Pinpoint the cell where the given text exists, returning its (X, Y) midpoint coordinate. 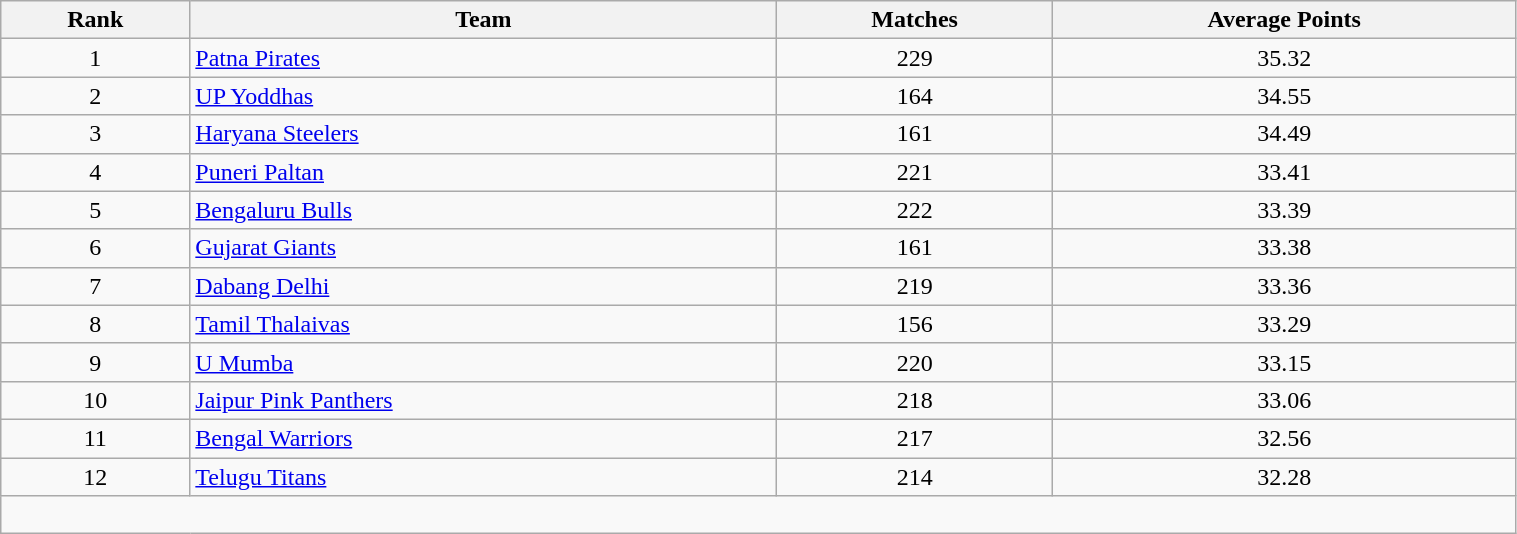
Dabang Delhi (484, 286)
4 (96, 172)
33.06 (1284, 400)
Tamil Thalaivas (484, 324)
Patna Pirates (484, 58)
217 (914, 438)
Matches (914, 20)
Gujarat Giants (484, 248)
222 (914, 210)
33.38 (1284, 248)
5 (96, 210)
3 (96, 134)
Jaipur Pink Panthers (484, 400)
33.36 (1284, 286)
11 (96, 438)
7 (96, 286)
33.29 (1284, 324)
UP Yoddhas (484, 96)
Average Points (1284, 20)
32.56 (1284, 438)
Bengaluru Bulls (484, 210)
219 (914, 286)
34.49 (1284, 134)
8 (96, 324)
229 (914, 58)
156 (914, 324)
218 (914, 400)
9 (96, 362)
33.15 (1284, 362)
214 (914, 477)
10 (96, 400)
Bengal Warriors (484, 438)
Telugu Titans (484, 477)
2 (96, 96)
33.39 (1284, 210)
164 (914, 96)
Rank (96, 20)
32.28 (1284, 477)
34.55 (1284, 96)
Team (484, 20)
220 (914, 362)
Puneri Paltan (484, 172)
35.32 (1284, 58)
6 (96, 248)
12 (96, 477)
221 (914, 172)
U Mumba (484, 362)
1 (96, 58)
33.41 (1284, 172)
Haryana Steelers (484, 134)
